Pinpoint the cell where the given text exists, returning its (X, Y) midpoint coordinate. 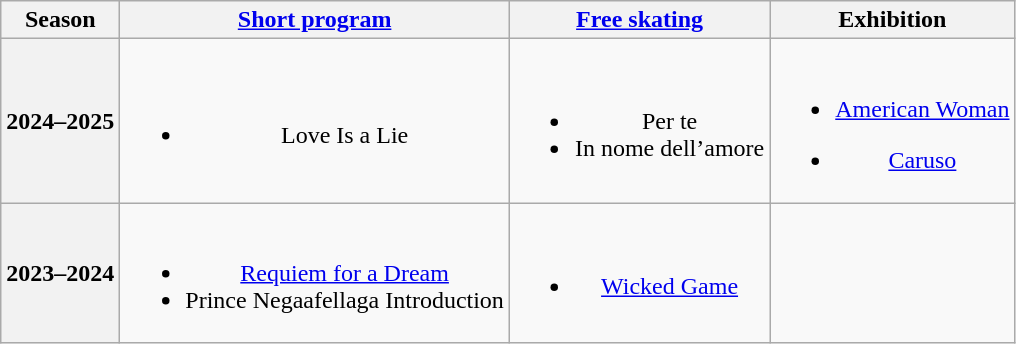
2023–2024 (60, 273)
Wicked Game (639, 273)
2024–2025 (60, 121)
American Woman Caruso (892, 121)
Requiem for a Dream Prince Negaafellaga Introduction (315, 273)
Short program (315, 20)
Free skating (639, 20)
Love Is a Lie (315, 121)
Per te In nome dell’amore (639, 121)
Exhibition (892, 20)
Season (60, 20)
